Return [x, y] of the center of cell containing provided text 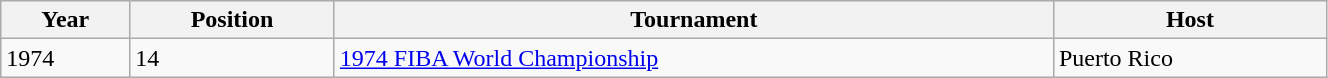
Puerto Rico [1190, 58]
Host [1190, 20]
Tournament [694, 20]
Position [232, 20]
Year [66, 20]
1974 FIBA World Championship [694, 58]
14 [232, 58]
1974 [66, 58]
